Find where the given text appears and provide that cell's center as (x, y) coordinate. 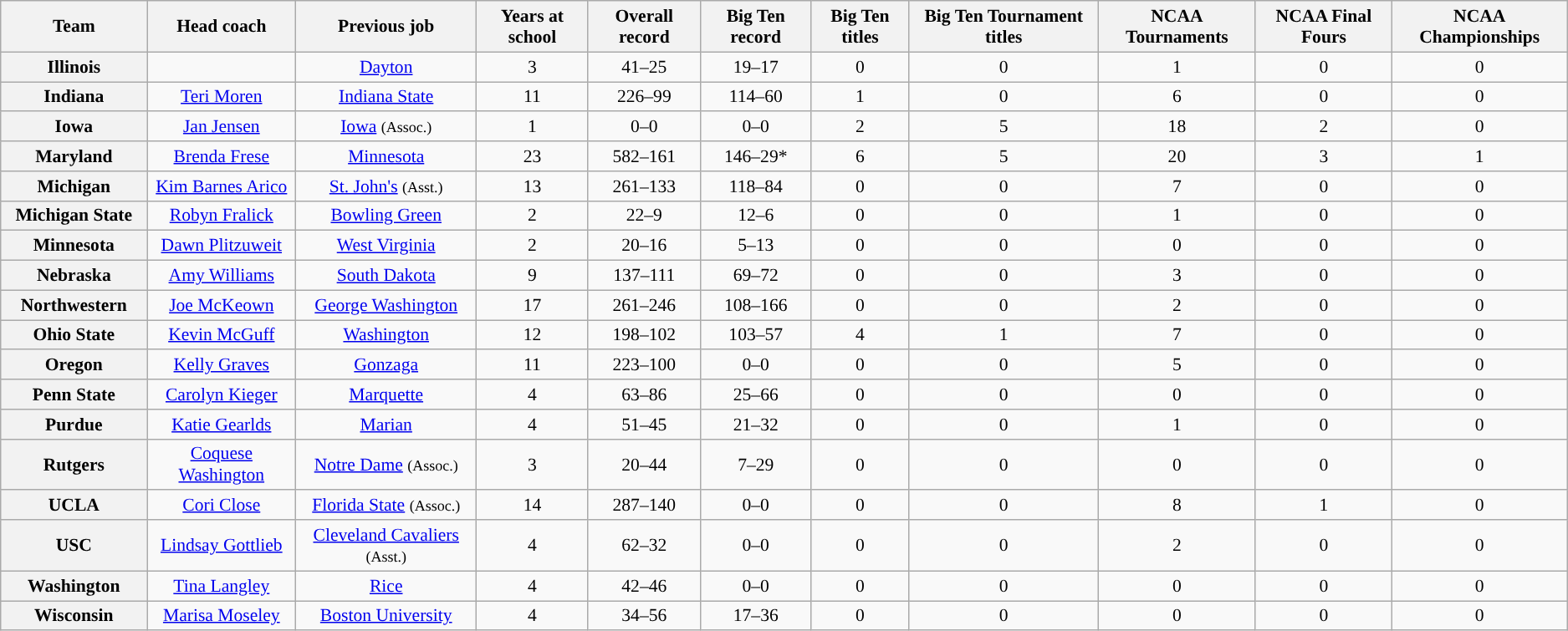
Marisa Moseley (222, 616)
Purdue (74, 425)
Michigan State (74, 216)
Teri Moren (222, 97)
Penn State (74, 394)
Michigan (74, 186)
51–45 (644, 425)
Kelly Graves (222, 365)
261–246 (644, 305)
41–25 (644, 67)
20 (1177, 156)
7–29 (756, 465)
287–140 (644, 506)
Indiana State (386, 97)
25–66 (756, 394)
223–100 (644, 365)
103–57 (756, 335)
5–13 (756, 246)
Coquese Washington (222, 465)
Indiana (74, 97)
Wisconsin (74, 616)
19–17 (756, 67)
Kim Barnes Arico (222, 186)
226–99 (644, 97)
Dayton (386, 67)
Notre Dame (Assoc.) (386, 465)
Overall record (644, 27)
Cleveland Cavaliers (Asst.) (386, 545)
Tina Langley (222, 586)
8 (1177, 506)
Rice (386, 586)
108–166 (756, 305)
Big Ten Tournament titles (1004, 27)
261–133 (644, 186)
Big Ten titles (860, 27)
NCAA Championships (1480, 27)
Head coach (222, 27)
Carolyn Kieger (222, 394)
Oregon (74, 365)
34–56 (644, 616)
George Washington (386, 305)
Iowa (74, 127)
17 (533, 305)
63–86 (644, 394)
Dawn Plitzuweit (222, 246)
198–102 (644, 335)
Lindsay Gottlieb (222, 545)
9 (533, 276)
Gonzaga (386, 365)
Boston University (386, 616)
West Virginia (386, 246)
Katie Gearlds (222, 425)
St. John's (Asst.) (386, 186)
118–84 (756, 186)
18 (1177, 127)
Maryland (74, 156)
Brenda Frese (222, 156)
137–111 (644, 276)
Iowa (Assoc.) (386, 127)
22–9 (644, 216)
582–161 (644, 156)
Illinois (74, 67)
NCAA Final Fours (1324, 27)
Marian (386, 425)
12–6 (756, 216)
146–29* (756, 156)
Nebraska (74, 276)
23 (533, 156)
42–46 (644, 586)
Marquette (386, 394)
Rutgers (74, 465)
Bowling Green (386, 216)
Jan Jensen (222, 127)
Cori Close (222, 506)
Joe McKeown (222, 305)
Northwestern (74, 305)
13 (533, 186)
Team (74, 27)
Big Ten record (756, 27)
Kevin McGuff (222, 335)
NCAA Tournaments (1177, 27)
14 (533, 506)
UCLA (74, 506)
12 (533, 335)
20–16 (644, 246)
Ohio State (74, 335)
21–32 (756, 425)
Years at school (533, 27)
114–60 (756, 97)
Robyn Fralick (222, 216)
20–44 (644, 465)
USC (74, 545)
17–36 (756, 616)
Previous job (386, 27)
Amy Williams (222, 276)
Florida State (Assoc.) (386, 506)
South Dakota (386, 276)
69–72 (756, 276)
62–32 (644, 545)
